Search for the cell housing the specified text and yield its (X, Y) center coordinate. 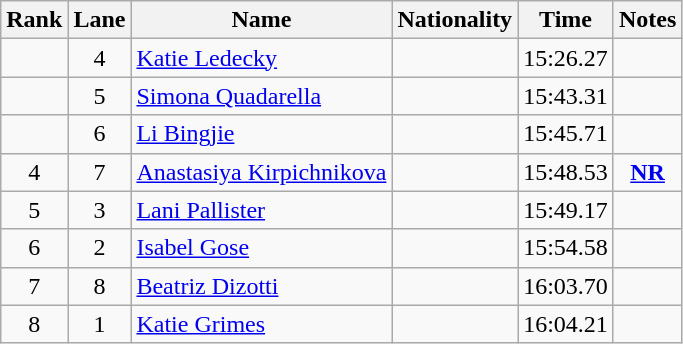
16:03.70 (566, 286)
16:04.21 (566, 324)
Simona Quadarella (262, 96)
3 (100, 210)
Name (262, 20)
Lane (100, 20)
Time (566, 20)
Nationality (455, 20)
Katie Ledecky (262, 58)
15:49.17 (566, 210)
1 (100, 324)
Lani Pallister (262, 210)
15:45.71 (566, 134)
15:54.58 (566, 248)
Isabel Gose (262, 248)
15:43.31 (566, 96)
NR (647, 172)
Rank (34, 20)
Li Bingjie (262, 134)
2 (100, 248)
15:48.53 (566, 172)
Katie Grimes (262, 324)
Beatriz Dizotti (262, 286)
Notes (647, 20)
15:26.27 (566, 58)
Anastasiya Kirpichnikova (262, 172)
